Identify which cell holds the provided text, then report its (x, y) central coordinate. 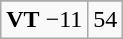
VT −11 (44, 20)
54 (106, 20)
